Find where the given text appears and provide that cell's center as (X, Y) coordinate. 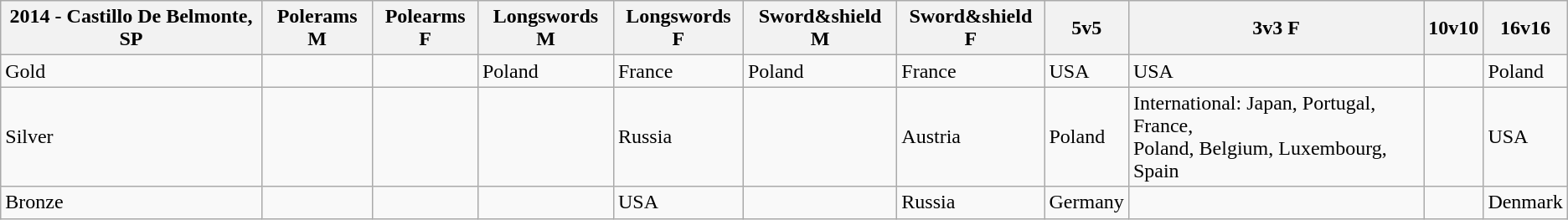
Gold (132, 71)
Silver (132, 137)
Germany (1086, 202)
Austria (971, 137)
Denmark (1525, 202)
3v3 F (1276, 28)
5v5 (1086, 28)
16v16 (1525, 28)
2014 - Castillo De Belmonte, SP (132, 28)
Sword&shield M (819, 28)
Longswords M (545, 28)
Polerams M (317, 28)
Bronze (132, 202)
International: Japan, Portugal, France,Poland, Belgium, Luxembourg, Spain (1276, 137)
Sword&shield F (971, 28)
10v10 (1454, 28)
Polearms F (426, 28)
Longswords F (678, 28)
